Output the (X, Y) coordinate of the center of the cell containing the given text.  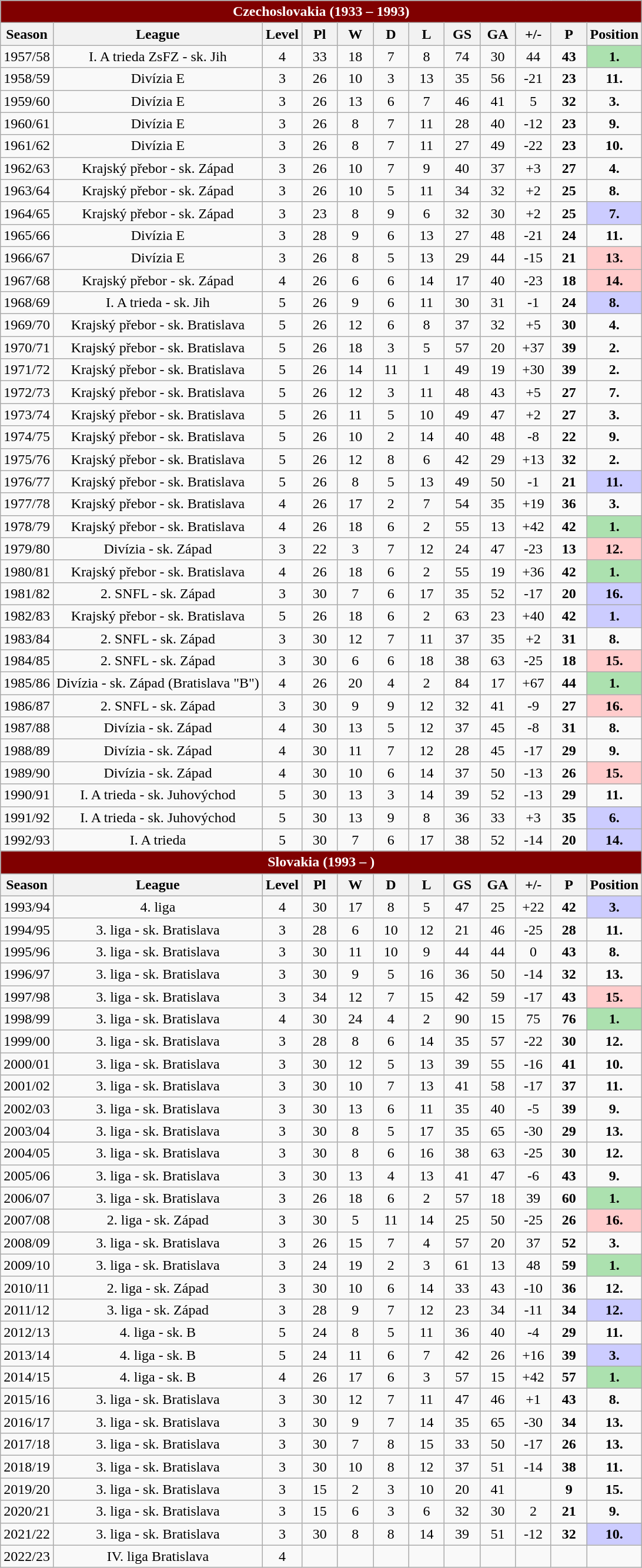
2009/10 (27, 1265)
1959/60 (27, 101)
1984/85 (27, 661)
2014/15 (27, 1377)
+67 (534, 683)
2000/01 (27, 1064)
IV. liga Bratislava (158, 1556)
1986/87 (27, 706)
+16 (534, 1355)
1997/98 (27, 997)
2011/12 (27, 1310)
2002/03 (27, 1109)
1988/89 (27, 750)
2013/14 (27, 1355)
Divízia - sk. Západ (Bratislava "B") (158, 683)
1966/67 (27, 258)
2017/18 (27, 1444)
1992/93 (27, 840)
+36 (534, 571)
I. A trieda - sk. Jih (158, 303)
74 (462, 56)
76 (569, 1019)
1981/82 (27, 593)
-6 (534, 1176)
1962/63 (27, 168)
1978/79 (27, 526)
-9 (534, 706)
I. A trieda (158, 840)
2019/20 (27, 1489)
+1 (534, 1400)
1961/62 (27, 146)
1957/58 (27, 56)
+19 (534, 504)
1965/66 (27, 235)
1996/97 (27, 974)
2005/06 (27, 1176)
2016/17 (27, 1422)
1995/96 (27, 952)
1970/71 (27, 348)
-15 (534, 258)
1968/69 (27, 303)
54 (462, 504)
1958/59 (27, 79)
+22 (534, 907)
-4 (534, 1332)
-10 (534, 1287)
2015/16 (27, 1400)
84 (462, 683)
-16 (534, 1064)
1972/73 (27, 392)
2012/13 (27, 1332)
1960/61 (27, 124)
+37 (534, 348)
1982/83 (27, 616)
Czechoslovakia (1933 – 1993) (321, 12)
1 (427, 370)
+40 (534, 616)
56 (497, 79)
Slovakia (1993 – ) (321, 862)
2010/11 (27, 1287)
2021/22 (27, 1534)
3. liga - sk. Západ (158, 1310)
1979/80 (27, 549)
1987/88 (27, 728)
1976/77 (27, 482)
1985/86 (27, 683)
1963/64 (27, 191)
1967/68 (27, 281)
-5 (534, 1109)
2003/04 (27, 1131)
-11 (534, 1310)
1994/95 (27, 929)
2004/05 (27, 1153)
2020/21 (27, 1512)
1998/99 (27, 1019)
1969/70 (27, 325)
1977/78 (27, 504)
1983/84 (27, 638)
4. liga (158, 907)
2006/07 (27, 1198)
75 (534, 1019)
+13 (534, 459)
1974/75 (27, 437)
2008/09 (27, 1243)
1971/72 (27, 370)
6. (614, 818)
60 (569, 1198)
1991/92 (27, 818)
1964/65 (27, 213)
61 (462, 1265)
90 (462, 1019)
1993/94 (27, 907)
+30 (534, 370)
1990/91 (27, 795)
1975/76 (27, 459)
1989/90 (27, 773)
58 (497, 1086)
2018/19 (27, 1467)
2007/08 (27, 1220)
1980/81 (27, 571)
1973/74 (27, 415)
1999/00 (27, 1042)
0 (534, 952)
2022/23 (27, 1556)
2001/02 (27, 1086)
I. A trieda ZsFZ - sk. Jih (158, 56)
